Output the (X, Y) coordinate of the center of the cell containing the given text.  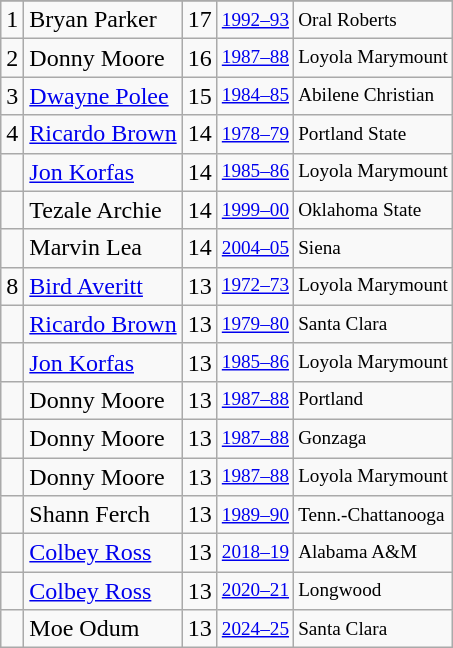
17 (200, 20)
2020–21 (255, 591)
Alabama A&M (374, 553)
2018–19 (255, 553)
Gonzaga (374, 438)
1 (12, 20)
Moe Odum (103, 629)
Tezale Archie (103, 210)
Tenn.-Chattanooga (374, 515)
15 (200, 96)
Dwayne Polee (103, 96)
Marvin Lea (103, 248)
Abilene Christian (374, 96)
2004–05 (255, 248)
4 (12, 134)
1999–00 (255, 210)
2 (12, 58)
1979–80 (255, 324)
Shann Ferch (103, 515)
3 (12, 96)
Bird Averitt (103, 286)
1984–85 (255, 96)
16 (200, 58)
Oral Roberts (374, 20)
1992–93 (255, 20)
2024–25 (255, 629)
Oklahoma State (374, 210)
Bryan Parker (103, 20)
Longwood (374, 591)
8 (12, 286)
1978–79 (255, 134)
1989–90 (255, 515)
Portland (374, 400)
Siena (374, 248)
Portland State (374, 134)
1972–73 (255, 286)
